Output the (x, y) coordinate of the center of the cell containing the given text.  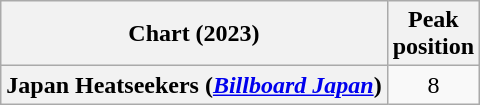
Peakposition (433, 34)
8 (433, 85)
Japan Heatseekers (Billboard Japan) (194, 85)
Chart (2023) (194, 34)
